Return [x, y] of the center of cell containing provided text 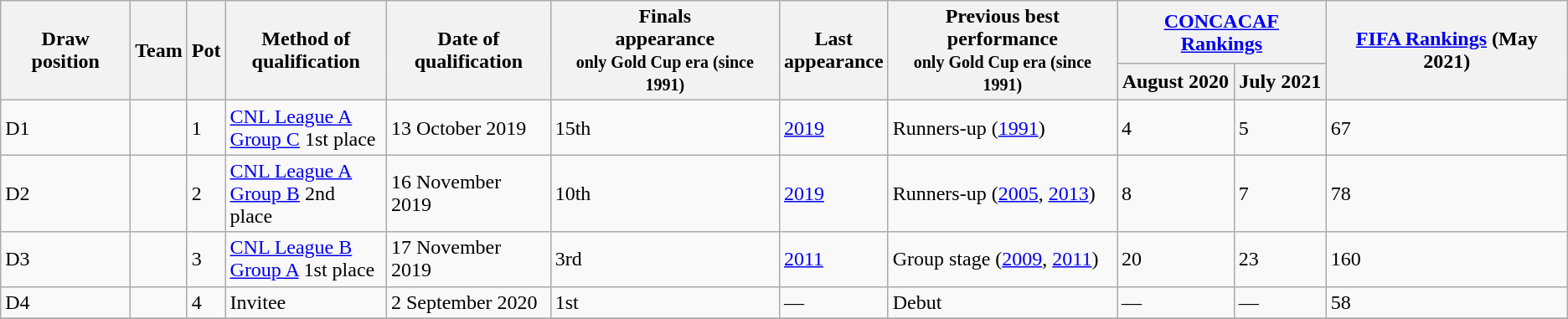
Runners-up (2005, 2013) [1002, 193]
13 October 2019 [468, 127]
Lastappearance [833, 50]
Group stage (2009, 2011) [1002, 260]
July 2021 [1280, 82]
20 [1176, 260]
Pot [206, 50]
Previous bestperformanceonly Gold Cup era (since 1991) [1002, 50]
67 [1447, 127]
Runners-up (1991) [1002, 127]
Finalsappearanceonly Gold Cup era (since 1991) [665, 50]
D3 [65, 260]
Debut [1002, 302]
8 [1176, 193]
160 [1447, 260]
58 [1447, 302]
2011 [833, 260]
CNL League BGroup A 1st place [306, 260]
Invitee [306, 302]
78 [1447, 193]
17 November 2019 [468, 260]
Team [159, 50]
Date ofqualification [468, 50]
23 [1280, 260]
CNL League AGroup C 1st place [306, 127]
Draw position [65, 50]
16 November 2019 [468, 193]
1st [665, 302]
August 2020 [1176, 82]
D2 [65, 193]
10th [665, 193]
3 [206, 260]
7 [1280, 193]
Method ofqualification [306, 50]
2 September 2020 [468, 302]
3rd [665, 260]
D1 [65, 127]
FIFA Rankings (May 2021) [1447, 50]
D4 [65, 302]
1 [206, 127]
2 [206, 193]
CONCACAF Rankings [1222, 32]
15th [665, 127]
CNL League AGroup B 2nd place [306, 193]
5 [1280, 127]
